Provide the [x, y] coordinate of the cell's center where the given text is located.  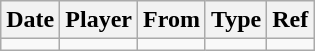
Player [99, 20]
From [171, 20]
Type [236, 20]
Ref [290, 20]
Date [30, 20]
